Search for the cell housing the specified text and yield its [X, Y] center coordinate. 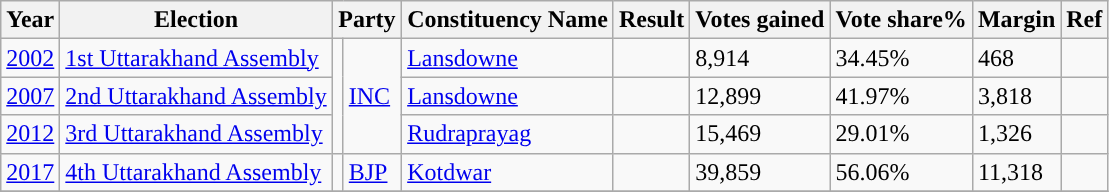
29.01% [901, 134]
Kotdwar [508, 172]
Rudraprayag [508, 134]
34.45% [901, 58]
56.06% [901, 172]
Margin [1016, 20]
Election [196, 20]
Ref [1084, 20]
Party [366, 20]
11,318 [1016, 172]
2007 [30, 96]
3,818 [1016, 96]
INC [372, 96]
1st Uttarakhand Assembly [196, 58]
3rd Uttarakhand Assembly [196, 134]
Vote share% [901, 20]
BJP [372, 172]
2nd Uttarakhand Assembly [196, 96]
Votes gained [760, 20]
39,859 [760, 172]
1,326 [1016, 134]
2017 [30, 172]
41.97% [901, 96]
468 [1016, 58]
8,914 [760, 58]
Year [30, 20]
Result [651, 20]
2012 [30, 134]
Constituency Name [508, 20]
2002 [30, 58]
15,469 [760, 134]
4th Uttarakhand Assembly [196, 172]
12,899 [760, 96]
